Pinpoint the cell where the given text exists, returning its (X, Y) midpoint coordinate. 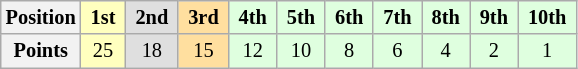
18 (152, 51)
8 (349, 51)
12 (253, 51)
8th (446, 17)
1 (547, 51)
5th (301, 17)
4 (446, 51)
6th (349, 17)
Points (41, 51)
15 (203, 51)
4th (253, 17)
3rd (203, 17)
10th (547, 17)
9th (494, 17)
2 (494, 51)
10 (301, 51)
6 (397, 51)
25 (104, 51)
7th (397, 17)
1st (104, 17)
2nd (152, 17)
Position (41, 17)
